Pinpoint the cell where the given text exists, returning its (X, Y) midpoint coordinate. 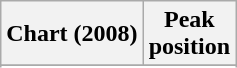
Chart (2008) (72, 34)
Peakposition (189, 34)
